Provide the [X, Y] coordinate of the cell's center where the given text is located.  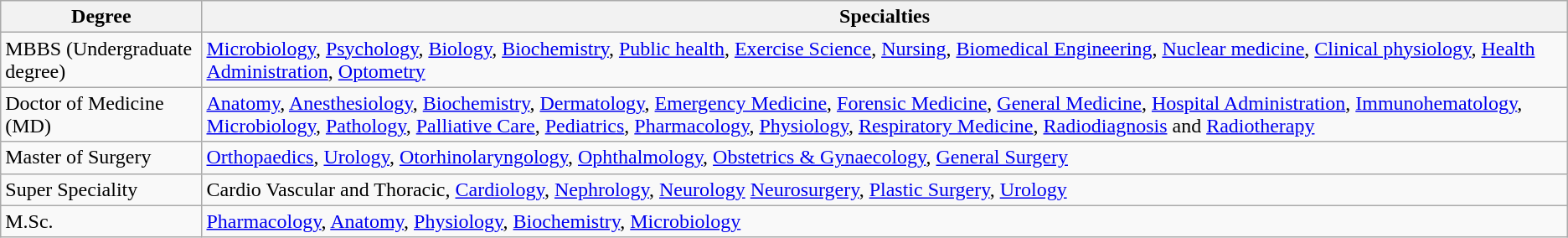
Specialties [885, 17]
Pharmacology, Anatomy, Physiology, Biochemistry, Microbiology [885, 221]
MBBS (Undergraduate degree) [101, 60]
Doctor of Medicine (MD) [101, 114]
Master of Surgery [101, 158]
Orthopaedics, Urology, Otorhinolaryngology, Ophthalmology, Obstetrics & Gynaecology, General Surgery [885, 158]
M.Sc. [101, 221]
Cardio Vascular and Thoracic, Cardiology, Nephrology, Neurology Neurosurgery, Plastic Surgery, Urology [885, 189]
Super Speciality [101, 189]
Degree [101, 17]
